Determine the (X, Y) coordinate at the center of the cell enclosing the given text.  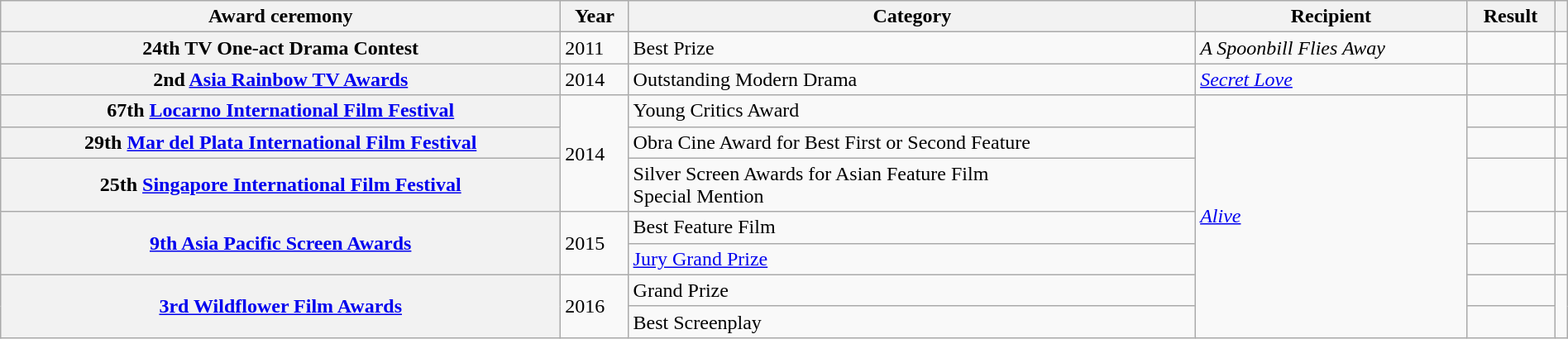
Category (912, 17)
Silver Screen Awards for Asian Feature FilmSpecial Mention (912, 185)
Alive (1331, 217)
9th Asia Pacific Screen Awards (281, 243)
Grand Prize (912, 290)
25th Singapore International Film Festival (281, 185)
Best Feature Film (912, 227)
Result (1510, 17)
Recipient (1331, 17)
2nd Asia Rainbow TV Awards (281, 79)
Award ceremony (281, 17)
67th Locarno International Film Festival (281, 111)
Secret Love (1331, 79)
Best Prize (912, 48)
A Spoonbill Flies Away (1331, 48)
Outstanding Modern Drama (912, 79)
2011 (595, 48)
24th TV One-act Drama Contest (281, 48)
Jury Grand Prize (912, 259)
Young Critics Award (912, 111)
Obra Cine Award for Best First or Second Feature (912, 142)
3rd Wildflower Film Awards (281, 306)
Best Screenplay (912, 322)
Year (595, 17)
2016 (595, 306)
2015 (595, 243)
29th Mar del Plata International Film Festival (281, 142)
